Capture the cell that displays the provided text and extract its (x, y) central coordinate. 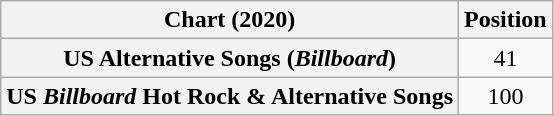
Chart (2020) (230, 20)
Position (506, 20)
US Billboard Hot Rock & Alternative Songs (230, 96)
100 (506, 96)
US Alternative Songs (Billboard) (230, 58)
41 (506, 58)
